Extract the (X, Y) coordinate from the center of the cell holding the provided text.  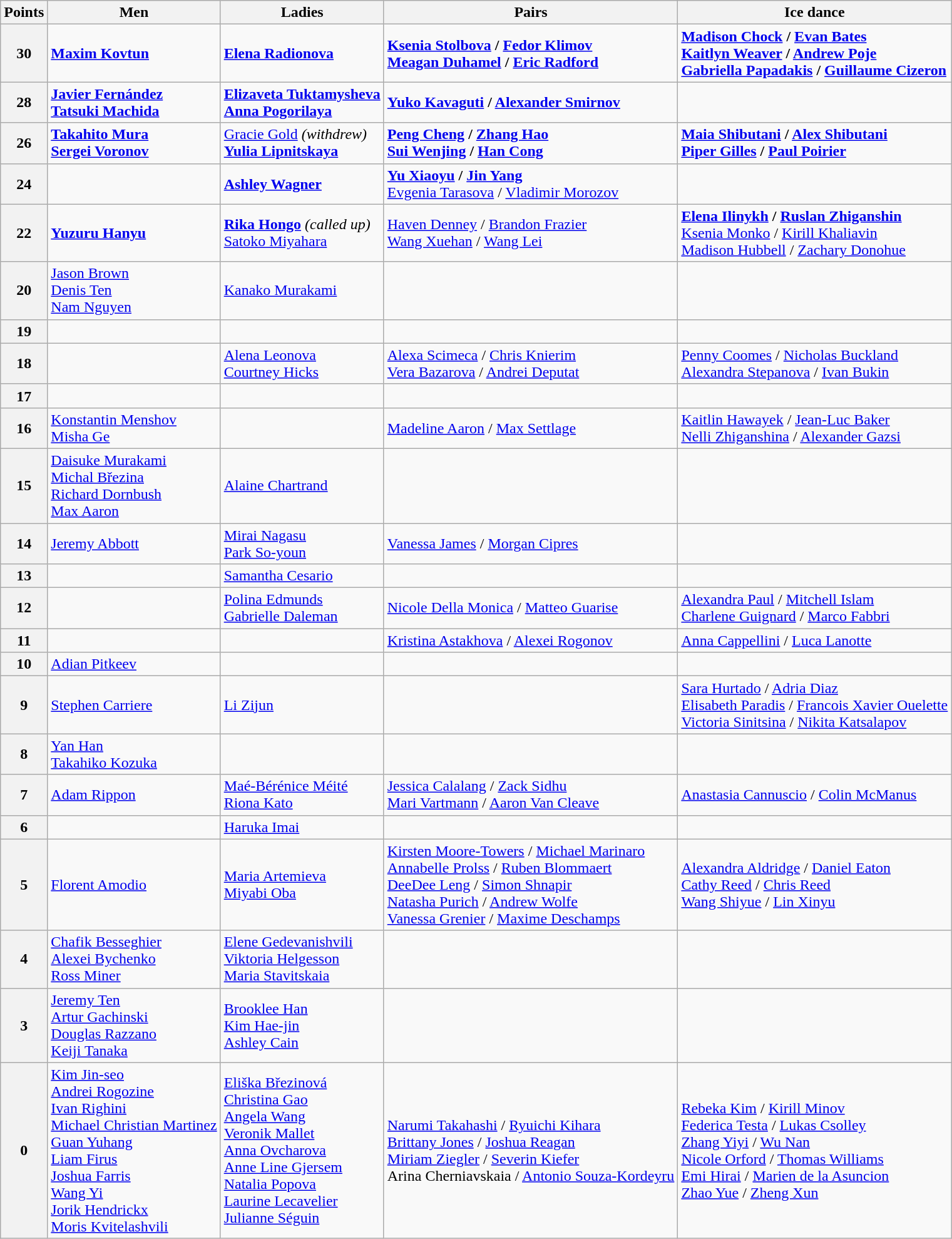
Eliška Březinová Christina Gao Angela Wang Veronik Mallet Anna Ovcharova Anne Line Gjersem Natalia Popova Laurine Lecavelier Julianne Séguin (302, 1151)
22 (24, 233)
30 (24, 53)
26 (24, 143)
13 (24, 576)
12 (24, 609)
24 (24, 184)
7 (24, 795)
Alexandra Aldridge / Daniel Eaton Cathy Reed / Chris Reed Wang Shiyue / Lin Xinyu (815, 885)
0 (24, 1151)
17 (24, 396)
Sara Hurtado / Adria Diaz Elisabeth Paradis / Francois Xavier Ouelette Victoria Sinitsina / Nikita Katsalapov (815, 705)
Nicole Della Monica / Matteo Guarise (531, 609)
18 (24, 363)
8 (24, 754)
11 (24, 640)
Brooklee Han Kim Hae-jin Ashley Cain (302, 1026)
Ashley Wagner (302, 184)
Anastasia Cannuscio / Colin McManus (815, 795)
Javier Fernández Tatsuki Machida (134, 103)
Madeline Aaron / Max Settlage (531, 428)
Yu Xiaoyu / Jin Yang Evgenia Tarasova / Vladimir Morozov (531, 184)
14 (24, 543)
Haruka Imai (302, 827)
Elena Radionova (302, 53)
15 (24, 486)
Penny Coomes / Nicholas Buckland Alexandra Stepanova / Ivan Bukin (815, 363)
9 (24, 705)
Stephen Carriere (134, 705)
Ice dance (815, 13)
Adian Pitkeev (134, 664)
Narumi Takahashi / Ryuichi Kihara Brittany Jones / Joshua Reagan Miriam Ziegler / Severin Kiefer Arina Cherniavskaia / Antonio Souza-Kordeyru (531, 1151)
Yan Han Takahiko Kozuka (134, 754)
16 (24, 428)
Florent Amodio (134, 885)
Kim Jin-seo Andrei Rogozine Ivan Righini Michael Christian Martinez Guan Yuhang Liam Firus Joshua Farris Wang Yi Jorik Hendrickx Moris Kvitelashvili (134, 1151)
Elizaveta Tuktamysheva Anna Pogorilaya (302, 103)
Takahito Mura Sergei Voronov (134, 143)
Haven Denney / Brandon Frazier Wang Xuehan / Wang Lei (531, 233)
6 (24, 827)
Samantha Cesario (302, 576)
Chafik Besseghier Alexei Bychenko Ross Miner (134, 959)
Yuzuru Hanyu (134, 233)
Yuko Kavaguti / Alexander Smirnov (531, 103)
Pairs (531, 13)
Elena Ilinykh / Ruslan Zhiganshin Ksenia Monko / Kirill Khaliavin Madison Hubbell / Zachary Donohue (815, 233)
Li Zijun (302, 705)
Anna Cappellini / Luca Lanotte (815, 640)
Mirai Nagasu Park So-youn (302, 543)
Maé-Bérénice Méité Riona Kato (302, 795)
Adam Rippon (134, 795)
Ksenia Stolbova / Fedor Klimov Meagan Duhamel / Eric Radford (531, 53)
Men (134, 13)
10 (24, 664)
Maxim Kovtun (134, 53)
3 (24, 1026)
Jeremy Ten Artur Gachinski Douglas Razzano Keiji Tanaka (134, 1026)
Ladies (302, 13)
Peng Cheng / Zhang Hao Sui Wenjing / Han Cong (531, 143)
Konstantin Menshov Misha Ge (134, 428)
Madison Chock / Evan Bates Kaitlyn Weaver / Andrew Poje Gabriella Papadakis / Guillaume Cizeron (815, 53)
Vanessa James / Morgan Cipres (531, 543)
Kanako Murakami (302, 290)
Gracie Gold (withdrew) Yulia Lipnitskaya (302, 143)
Jeremy Abbott (134, 543)
28 (24, 103)
Kaitlin Hawayek / Jean-Luc Baker Nelli Zhiganshina / Alexander Gazsi (815, 428)
Elene Gedevanishvili Viktoria Helgesson Maria Stavitskaia (302, 959)
5 (24, 885)
19 (24, 331)
Jason Brown Denis Ten Nam Nguyen (134, 290)
4 (24, 959)
Rika Hongo (called up) Satoko Miyahara (302, 233)
Points (24, 13)
Alexandra Paul / Mitchell Islam Charlene Guignard / Marco Fabbri (815, 609)
Kristina Astakhova / Alexei Rogonov (531, 640)
Alaine Chartrand (302, 486)
Maia Shibutani / Alex Shibutani Piper Gilles / Paul Poirier (815, 143)
Daisuke Murakami Michal Březina Richard Dornbush Max Aaron (134, 486)
Jessica Calalang / Zack Sidhu Mari Vartmann / Aaron Van Cleave (531, 795)
Maria Artemieva Miyabi Oba (302, 885)
Alexa Scimeca / Chris Knierim Vera Bazarova / Andrei Deputat (531, 363)
Alena Leonova Courtney Hicks (302, 363)
Polina Edmunds Gabrielle Daleman (302, 609)
20 (24, 290)
